Locate the cell with the specified text and output its [X, Y] center coordinate. 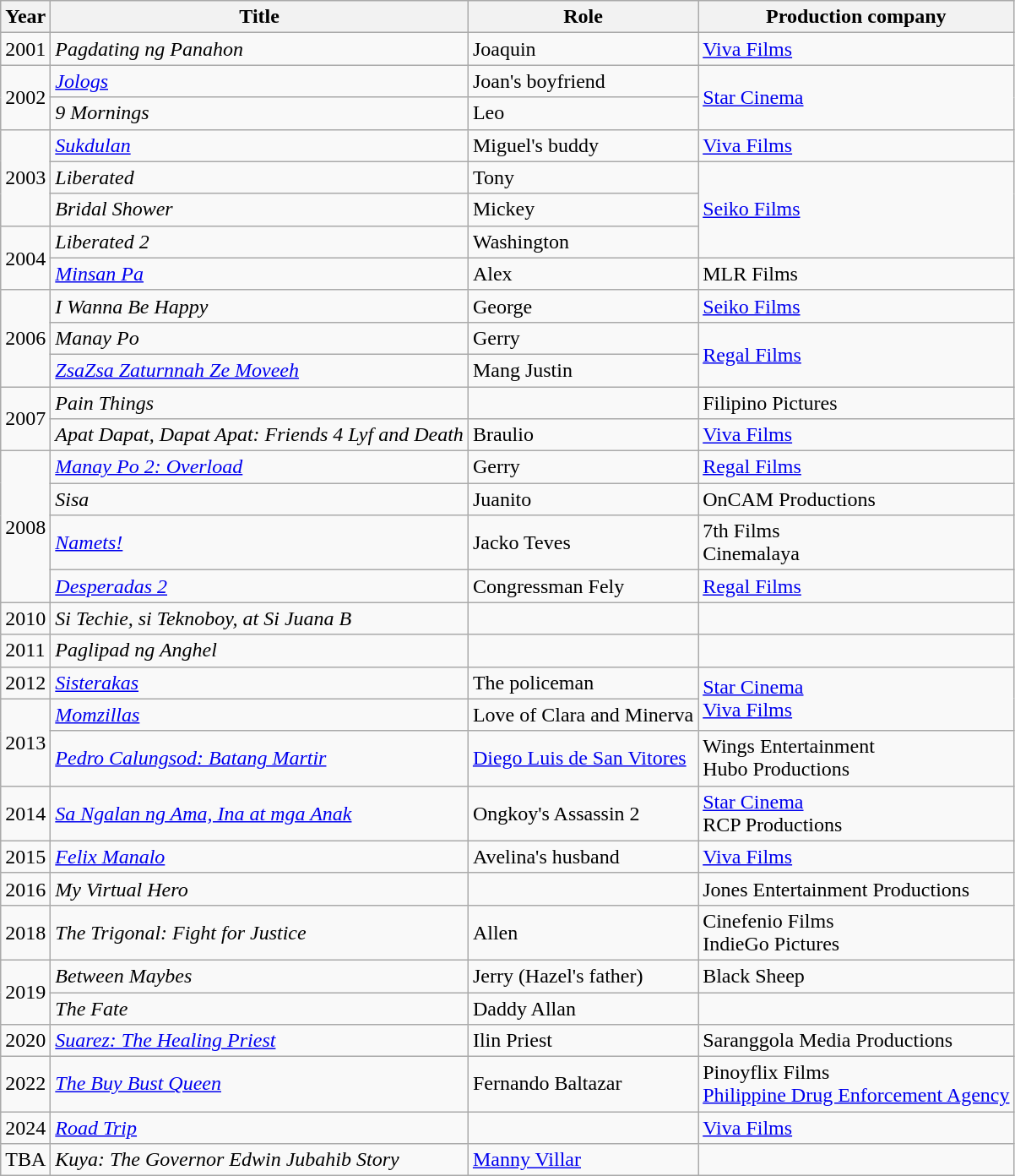
Momzillas [260, 715]
Between Maybes [260, 976]
Diego Luis de San Vitores [583, 759]
Wings EntertainmentHubo Productions [856, 759]
Production company [856, 17]
Filipino Pictures [856, 403]
OnCAM Productions [856, 499]
Manay Po [260, 338]
2024 [25, 1128]
Miguel's buddy [583, 145]
2001 [25, 49]
Sa Ngalan ng Ama, Ina at mga Anak [260, 813]
Star CinemaViva Films [856, 699]
2002 [25, 97]
Jologs [260, 81]
2004 [25, 258]
Love of Clara and Minerva [583, 715]
Leo [583, 113]
Jacko Teves [583, 542]
MLR Films [856, 274]
Star CinemaRCP Productions [856, 813]
I Wanna Be Happy [260, 306]
2011 [25, 651]
Role [583, 17]
Desperadas 2 [260, 586]
2012 [25, 683]
Saranggola Media Productions [856, 1041]
Sukdulan [260, 145]
Pinoyflix FilmsPhilippine Drug Enforcement Agency [856, 1085]
Jones Entertainment Productions [856, 889]
2015 [25, 857]
Paglipad ng Anghel [260, 651]
Liberated 2 [260, 242]
George [583, 306]
The Trigonal: Fight for Justice [260, 933]
Allen [583, 933]
Title [260, 17]
Minsan Pa [260, 274]
2007 [25, 419]
Braulio [583, 435]
Pain Things [260, 403]
Year [25, 17]
Congressman Fely [583, 586]
Pedro Calungsod: Batang Martir [260, 759]
Joan's boyfriend [583, 81]
7th FilmsCinemalaya [856, 542]
Sisa [260, 499]
Road Trip [260, 1128]
My Virtual Hero [260, 889]
Alex [583, 274]
Pagdating ng Panahon [260, 49]
2008 [25, 527]
The policeman [583, 683]
Ilin Priest [583, 1041]
Manay Po 2: Overload [260, 467]
Fernando Baltazar [583, 1085]
Namets! [260, 542]
2010 [25, 618]
2014 [25, 813]
Cinefenio FilmsIndieGo Pictures [856, 933]
2016 [25, 889]
The Buy Bust Queen [260, 1085]
2022 [25, 1085]
Manny Villar [583, 1160]
Si Techie, si Teknoboy, at Si Juana B [260, 618]
2006 [25, 338]
Apat Dapat, Dapat Apat: Friends 4 Lyf and Death [260, 435]
Felix Manalo [260, 857]
Suarez: The Healing Priest [260, 1041]
Ongkoy's Assassin 2 [583, 813]
2019 [25, 992]
Joaquin [583, 49]
9 Mornings [260, 113]
ZsaZsa Zaturnnah Ze Moveeh [260, 370]
2018 [25, 933]
Bridal Shower [260, 210]
Mickey [583, 210]
Tony [583, 177]
TBA [25, 1160]
2013 [25, 742]
Avelina's husband [583, 857]
2020 [25, 1041]
Juanito [583, 499]
Daddy Allan [583, 1008]
Liberated [260, 177]
Black Sheep [856, 976]
Mang Justin [583, 370]
Jerry (Hazel's father) [583, 976]
Kuya: The Governor Edwin Jubahib Story [260, 1160]
Washington [583, 242]
2003 [25, 177]
The Fate [260, 1008]
Sisterakas [260, 683]
Star Cinema [856, 97]
